Output the [X, Y] coordinate of the center of the cell containing the given text.  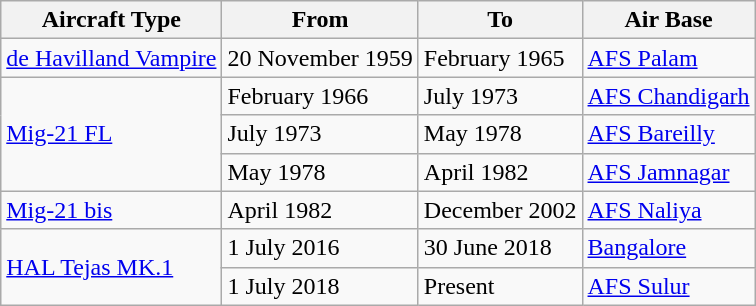
Aircraft Type [112, 20]
HAL Tejas MK.1 [112, 267]
30 June 2018 [500, 248]
From [320, 20]
1 July 2018 [320, 286]
Present [500, 286]
Bangalore [668, 248]
1 July 2016 [320, 248]
AFS Palam [668, 58]
AFS Sulur [668, 286]
de Havilland Vampire [112, 58]
December 2002 [500, 210]
Air Base [668, 20]
AFS Naliya [668, 210]
Mig-21 FL [112, 134]
February 1966 [320, 96]
AFS Chandigarh [668, 96]
AFS Jamnagar [668, 172]
February 1965 [500, 58]
AFS Bareilly [668, 134]
Mig-21 bis [112, 210]
To [500, 20]
20 November 1959 [320, 58]
